Return [x, y] of the center of cell containing provided text 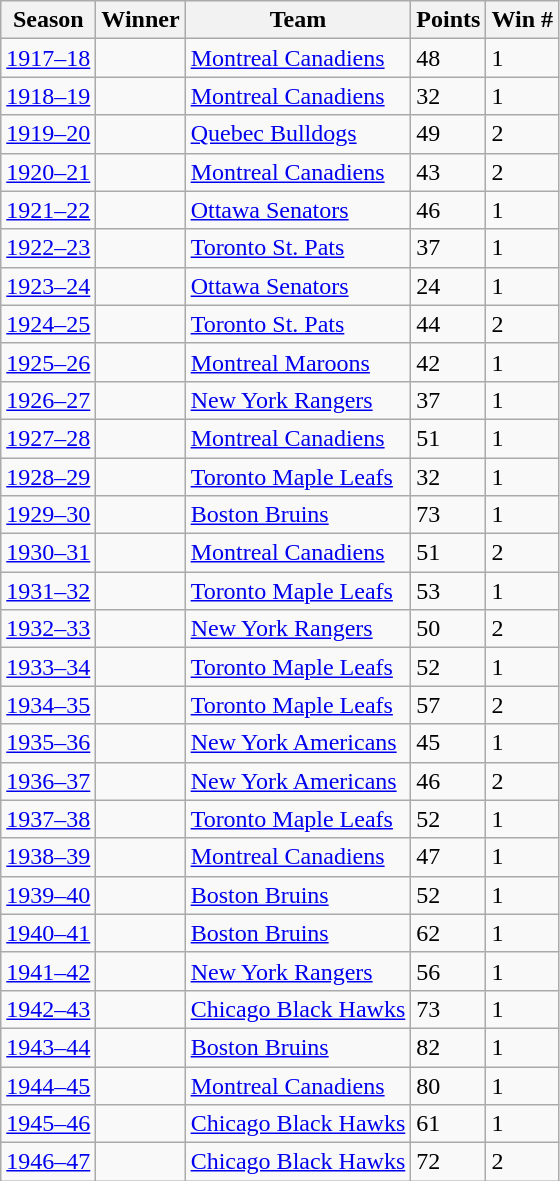
Win # [522, 20]
1946–47 [48, 1162]
1926–27 [48, 400]
57 [448, 705]
1941–42 [48, 971]
48 [448, 58]
1938–39 [48, 857]
1919–20 [48, 134]
1942–43 [48, 1009]
1930–31 [48, 553]
42 [448, 362]
1925–26 [48, 362]
44 [448, 324]
1944–45 [48, 1085]
49 [448, 134]
47 [448, 857]
1940–41 [48, 933]
1924–25 [48, 324]
72 [448, 1162]
1927–28 [48, 438]
43 [448, 172]
56 [448, 971]
1936–37 [48, 781]
1920–21 [48, 172]
1923–24 [48, 286]
62 [448, 933]
Team [298, 20]
50 [448, 629]
1918–19 [48, 96]
1932–33 [48, 629]
Season [48, 20]
1917–18 [48, 58]
1935–36 [48, 743]
53 [448, 591]
1945–46 [48, 1124]
1934–35 [48, 705]
1929–30 [48, 515]
1922–23 [48, 248]
Quebec Bulldogs [298, 134]
1933–34 [48, 667]
Montreal Maroons [298, 362]
Winner [140, 20]
61 [448, 1124]
82 [448, 1047]
1939–40 [48, 895]
1943–44 [48, 1047]
1931–32 [48, 591]
1921–22 [48, 210]
1937–38 [48, 819]
45 [448, 743]
1928–29 [48, 477]
80 [448, 1085]
Points [448, 20]
24 [448, 286]
